From the cell containing the given text, extract its center point as [X, Y] coordinate. 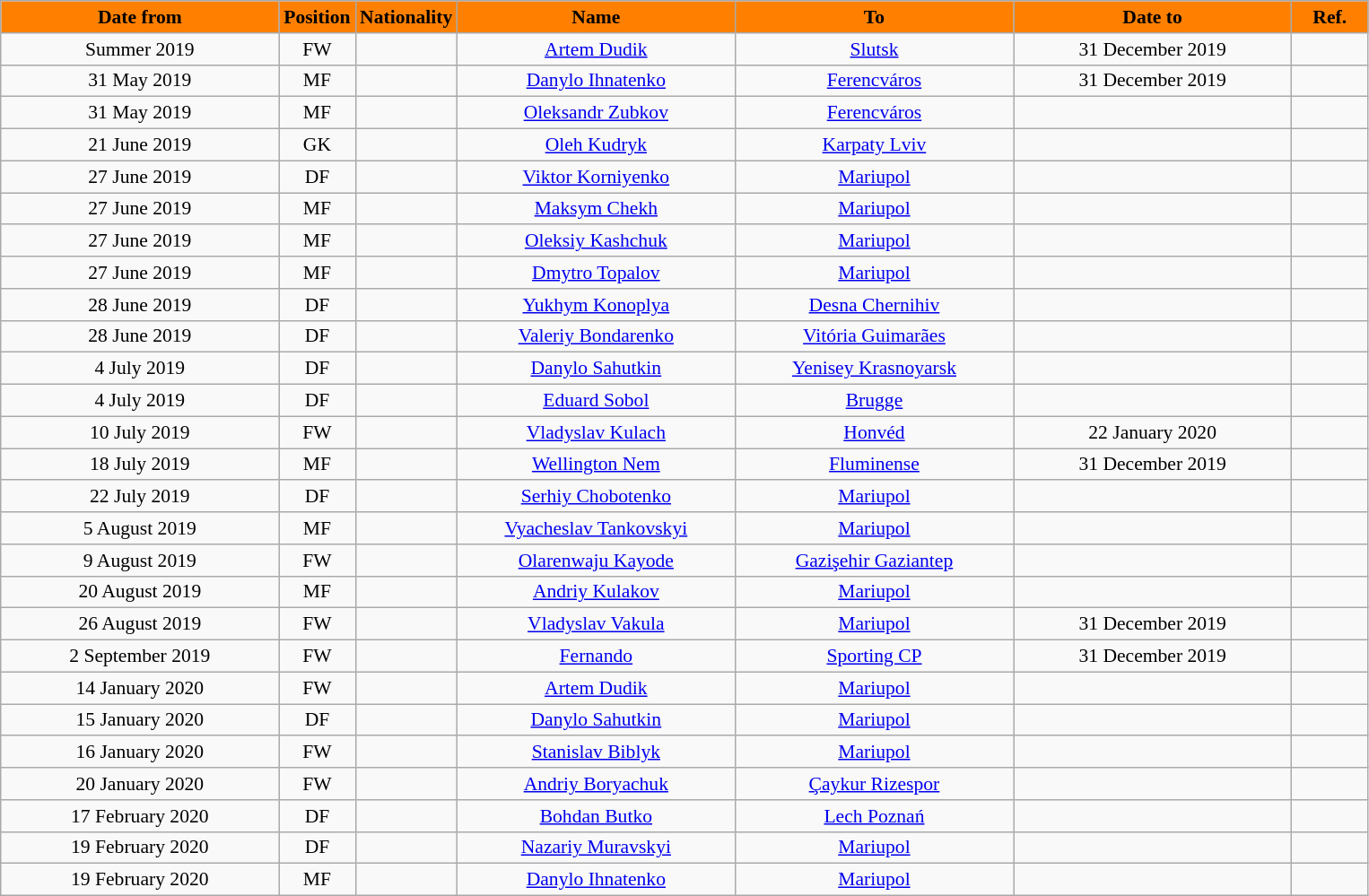
Desna Chernihiv [874, 305]
Nationality [405, 17]
Lech Poznań [874, 816]
18 July 2019 [140, 465]
Honvéd [874, 432]
Ref. [1330, 17]
Maksym Chekh [596, 209]
Valeriy Bondarenko [596, 336]
Oleksandr Zubkov [596, 113]
Olarenwaju Kayode [596, 561]
Stanislav Biblyk [596, 752]
Karpaty Lviv [874, 145]
2 September 2019 [140, 657]
16 January 2020 [140, 752]
Vladyslav Kulach [596, 432]
10 July 2019 [140, 432]
26 August 2019 [140, 624]
20 January 2020 [140, 784]
GK [318, 145]
Çaykur Rizespor [874, 784]
22 July 2019 [140, 497]
Dmytro Topalov [596, 273]
Slutsk [874, 49]
Summer 2019 [140, 49]
Vladyslav Vakula [596, 624]
Eduard Sobol [596, 401]
20 August 2019 [140, 592]
Nazariy Muravskyi [596, 848]
Fluminense [874, 465]
Position [318, 17]
Wellington Nem [596, 465]
Sporting CP [874, 657]
Oleh Kudryk [596, 145]
Viktor Korniyenko [596, 177]
Andriy Kulakov [596, 592]
Oleksiy Kashchuk [596, 241]
22 January 2020 [1153, 432]
Gazişehir Gaziantep [874, 561]
Date from [140, 17]
5 August 2019 [140, 528]
17 February 2020 [140, 816]
To [874, 17]
15 January 2020 [140, 720]
14 January 2020 [140, 688]
Brugge [874, 401]
Andriy Boryachuk [596, 784]
Vitória Guimarães [874, 336]
Bohdan Butko [596, 816]
9 August 2019 [140, 561]
Yukhym Konoplya [596, 305]
Fernando [596, 657]
Serhiy Chobotenko [596, 497]
21 June 2019 [140, 145]
Name [596, 17]
Vyacheslav Tankovskyi [596, 528]
Date to [1153, 17]
Yenisey Krasnoyarsk [874, 369]
